Capture the cell that displays the provided text and extract its (x, y) central coordinate. 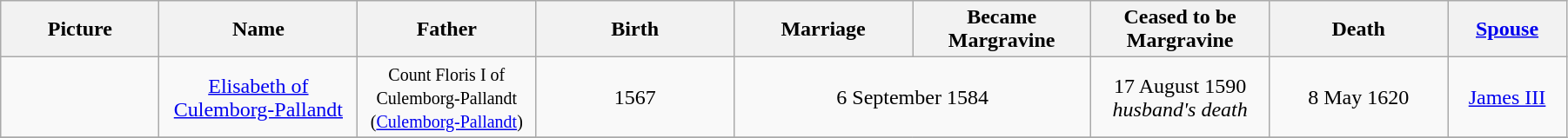
Name (258, 30)
Became Margravine (1002, 30)
8 May 1620 (1359, 97)
17 August 1590husband's death (1180, 97)
Death (1359, 30)
Ceased to be Margravine (1180, 30)
Elisabeth of Culemborg-Pallandt (258, 97)
Spouse (1507, 30)
Father (447, 30)
James III (1507, 97)
Marriage (823, 30)
6 September 1584 (913, 97)
Picture (80, 30)
1567 (635, 97)
Birth (635, 30)
Count Floris I of Culemborg-Pallandt(Culemborg-Pallandt) (447, 97)
